Find where the given text appears and provide that cell's center as (X, Y) coordinate. 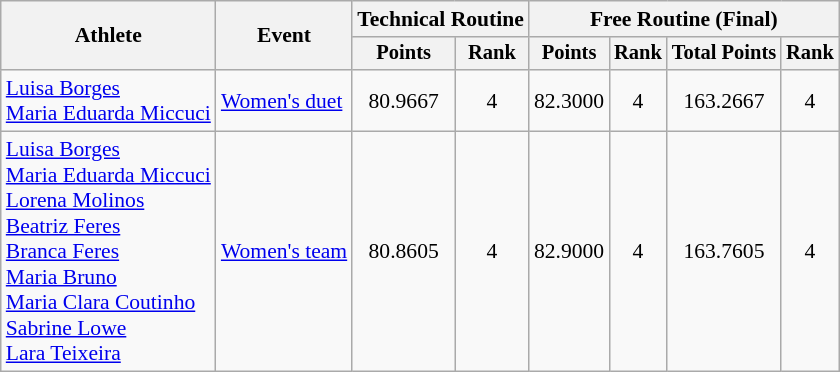
Women's duet (284, 100)
163.7605 (724, 252)
Total Points (724, 54)
Women's team (284, 252)
80.8605 (404, 252)
Free Routine (Final) (684, 19)
Event (284, 36)
Luisa BorgesMaria Eduarda MiccuciLorena MolinosBeatriz FeresBranca FeresMaria BrunoMaria Clara CoutinhoSabrine LoweLara Teixeira (108, 252)
163.2667 (724, 100)
82.9000 (569, 252)
80.9667 (404, 100)
Technical Routine (440, 19)
Athlete (108, 36)
82.3000 (569, 100)
Luisa BorgesMaria Eduarda Miccuci (108, 100)
